Identify which cell holds the provided text, then report its (X, Y) central coordinate. 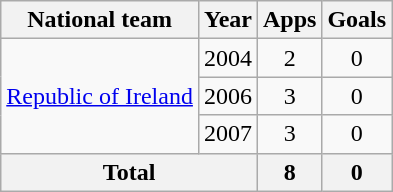
2 (289, 58)
Goals (357, 20)
2007 (228, 134)
National team (100, 20)
Year (228, 20)
2006 (228, 96)
Apps (289, 20)
2004 (228, 58)
Total (130, 172)
Republic of Ireland (100, 96)
8 (289, 172)
